From the cell containing the given text, extract its center point as (x, y) coordinate. 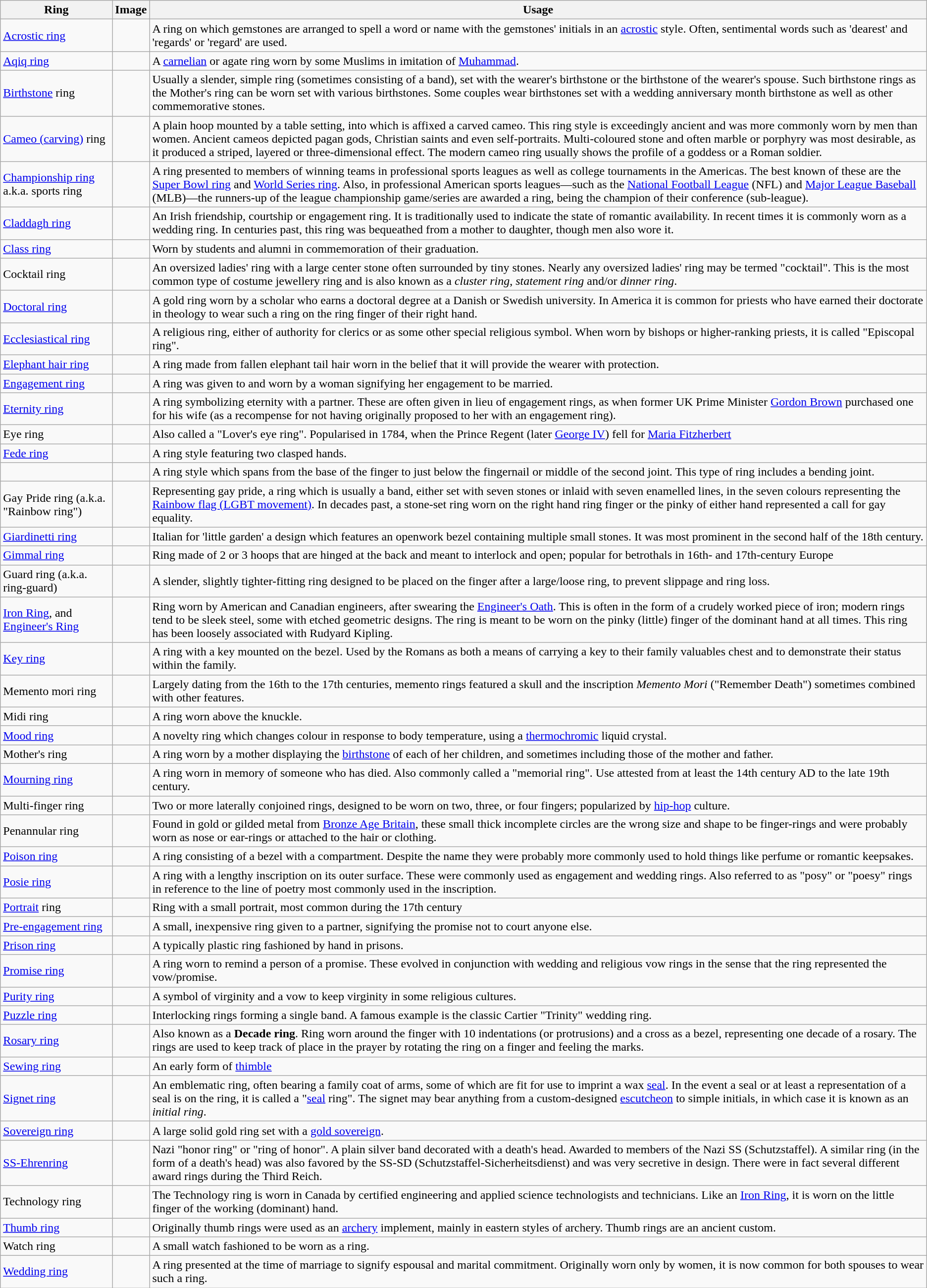
Usage (538, 10)
A ring worn by a mother displaying the birthstone of each of her children, and sometimes including those of the mother and father. (538, 754)
Poison ring (56, 857)
Prison ring (56, 945)
Purity ring (56, 996)
Worn by students and alumni in commemoration of their graduation. (538, 249)
Cocktail ring (56, 274)
A carnelian or agate ring worn by some Muslims in imitation of Muhammad. (538, 61)
A ring worn above the knuckle. (538, 716)
A slender, slightly tighter-fitting ring designed to be placed on the finger after a large/loose ring, to prevent slippage and ring loss. (538, 581)
SS-Ehrenring (56, 1163)
Puzzle ring (56, 1015)
Rosary ring (56, 1040)
Two or more laterally conjoined rings, designed to be worn on two, three, or four fingers; popularized by hip-hop culture. (538, 805)
Championship ring a.k.a. sports ring (56, 184)
Mother's ring (56, 754)
Posie ring (56, 882)
Multi-finger ring (56, 805)
Cameo (carving) ring (56, 139)
Birthstone ring (56, 93)
Doctoral ring (56, 306)
Thumb ring (56, 1227)
Interlocking rings forming a single band. A famous example is the classic Cartier "Trinity" wedding ring. (538, 1015)
Elephant hair ring (56, 364)
Ecclesiastical ring (56, 339)
Fede ring (56, 453)
Originally thumb rings were used as an archery implement, mainly in eastern styles of archery. Thumb rings are an ancient custom. (538, 1227)
A ring made from fallen elephant tail hair worn in the belief that it will provide the wearer with protection. (538, 364)
A small watch fashioned to be worn as a ring. (538, 1246)
Signet ring (56, 1098)
Engagement ring (56, 383)
Wedding ring (56, 1272)
A large solid gold ring set with a gold sovereign. (538, 1130)
A ring style featuring two clasped hands. (538, 453)
Aqiq ring (56, 61)
Ring made of 2 or 3 hoops that are hinged at the back and meant to interlock and open; popular for betrothals in 16th- and 17th-century Europe (538, 555)
A symbol of virginity and a vow to keep virginity in some religious cultures. (538, 996)
A typically plastic ring fashioned by hand in prisons. (538, 945)
Ring with a small portrait, most common during the 17th century (538, 908)
An early form of thimble (538, 1066)
Giardinetti ring (56, 537)
Eternity ring (56, 409)
Also called a "Lover's eye ring". Popularised in 1784, when the Prince Regent (later George IV) fell for Maria Fitzherbert (538, 434)
Memento mori ring (56, 691)
Sovereign ring (56, 1130)
Mourning ring (56, 780)
Claddagh ring (56, 223)
Midi ring (56, 716)
Key ring (56, 659)
Watch ring (56, 1246)
Iron Ring, and Engineer's Ring (56, 620)
Ring (56, 10)
A novelty ring which changes colour in response to body temperature, using a thermochromic liquid crystal. (538, 735)
A small, inexpensive ring given to a partner, signifying the promise not to court anyone else. (538, 926)
Image (131, 10)
Eye ring (56, 434)
Class ring (56, 249)
Promise ring (56, 971)
Acrostic ring (56, 36)
Technology ring (56, 1202)
Sewing ring (56, 1066)
Penannular ring (56, 831)
Portrait ring (56, 908)
Guard ring (a.k.a. ring-guard) (56, 581)
A ring was given to and worn by a woman signifying her engagement to be married. (538, 383)
Mood ring (56, 735)
Gay Pride ring (a.k.a. "Rainbow ring") (56, 504)
Gimmal ring (56, 555)
Pre-engagement ring (56, 926)
